Search for the cell housing the specified text and yield its (X, Y) center coordinate. 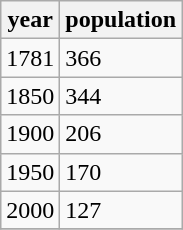
1900 (30, 134)
366 (121, 58)
2000 (30, 210)
170 (121, 172)
206 (121, 134)
year (30, 20)
population (121, 20)
1850 (30, 96)
127 (121, 210)
1781 (30, 58)
344 (121, 96)
1950 (30, 172)
